From the cell containing the given text, extract its center point as (X, Y) coordinate. 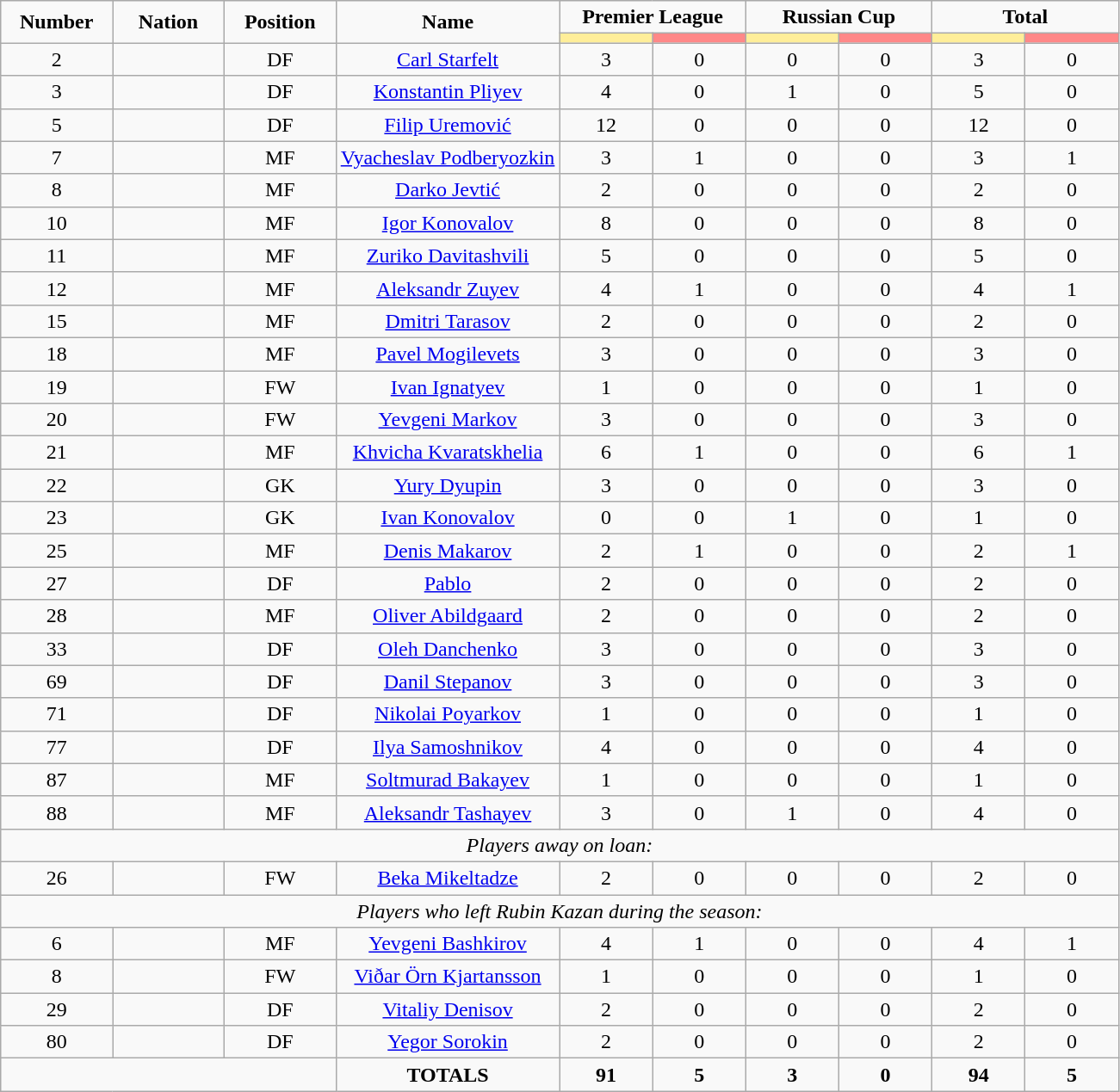
Aleksandr Tashayev (448, 812)
Yury Dyupin (448, 485)
Dmitri Tarasov (448, 321)
Khvicha Kvaratskhelia (448, 453)
Vyacheslav Podberyozkin (448, 157)
Konstantin Pliyev (448, 92)
Denis Makarov (448, 551)
20 (57, 420)
15 (57, 321)
69 (57, 682)
33 (57, 649)
94 (979, 1075)
Carl Starfelt (448, 59)
Yevgeni Markov (448, 420)
Ilya Samoshnikov (448, 747)
80 (57, 1042)
Pavel Mogilevets (448, 354)
23 (57, 518)
Igor Konovalov (448, 223)
TOTALS (448, 1075)
Danil Stepanov (448, 682)
Soltmurad Bakayev (448, 780)
Viðar Örn Kjartansson (448, 977)
18 (57, 354)
Nikolai Poyarkov (448, 714)
7 (57, 157)
Yevgeni Bashkirov (448, 944)
29 (57, 1009)
25 (57, 551)
87 (57, 780)
Nation (169, 22)
Name (448, 22)
Darko Jevtić (448, 190)
Ivan Ignatyev (448, 386)
71 (57, 714)
22 (57, 485)
27 (57, 583)
Zuriko Davitashvili (448, 256)
Players who left Rubin Kazan during the season: (560, 911)
Filip Uremović (448, 125)
Beka Mikeltadze (448, 878)
88 (57, 812)
Russian Cup (838, 17)
Premier League (653, 17)
91 (606, 1075)
26 (57, 878)
19 (57, 386)
10 (57, 223)
21 (57, 453)
Position (280, 22)
Pablo (448, 583)
11 (57, 256)
Vitaliy Denisov (448, 1009)
28 (57, 616)
Ivan Konovalov (448, 518)
Yegor Sorokin (448, 1042)
Oleh Danchenko (448, 649)
Players away on loan: (560, 845)
Total (1025, 17)
Aleksandr Zuyev (448, 288)
Oliver Abildgaard (448, 616)
Number (57, 22)
77 (57, 747)
